Return [x, y] of the center of cell containing provided text 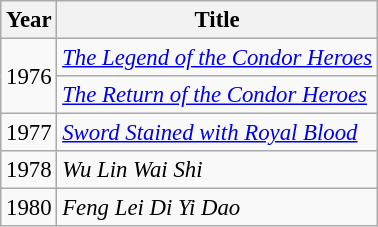
The Return of the Condor Heroes [217, 95]
1976 [29, 76]
1978 [29, 170]
The Legend of the Condor Heroes [217, 58]
Wu Lin Wai Shi [217, 170]
1977 [29, 133]
Title [217, 20]
Feng Lei Di Yi Dao [217, 208]
Sword Stained with Royal Blood [217, 133]
1980 [29, 208]
Year [29, 20]
